Scan for the cell matching the given text and deliver its (x, y) coordinate at center. 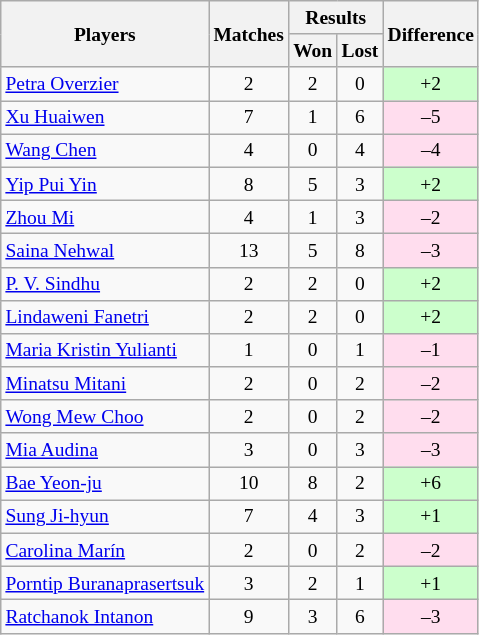
Petra Overzier (105, 84)
Results (335, 18)
Yip Pui Yin (105, 184)
Maria Kristin Yulianti (105, 350)
Wong Mew Choo (105, 416)
+6 (431, 484)
Xu Huaiwen (105, 118)
Won (312, 50)
Sung Ji-hyun (105, 516)
Minatsu Mitani (105, 384)
Saina Nehwal (105, 250)
P. V. Sindhu (105, 284)
Ratchanok Intanon (105, 616)
Difference (431, 34)
10 (249, 484)
Players (105, 34)
Bae Yeon-ju (105, 484)
13 (249, 250)
Porntip Buranaprasertsuk (105, 584)
Lost (360, 50)
–1 (431, 350)
9 (249, 616)
–4 (431, 150)
Zhou Mi (105, 216)
Carolina Marín (105, 550)
Lindaweni Fanetri (105, 316)
Wang Chen (105, 150)
Matches (249, 34)
–5 (431, 118)
Mia Audina (105, 450)
